Identify which cell holds the provided text, then report its (x, y) central coordinate. 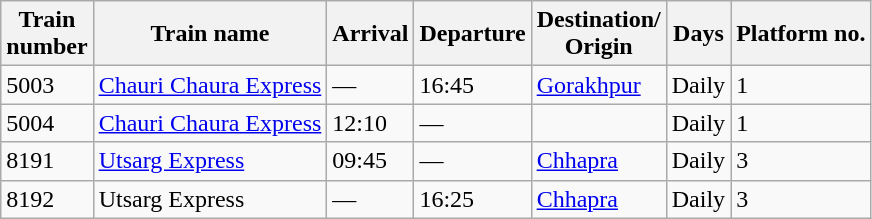
Destination/Origin (598, 34)
Gorakhpur (598, 85)
5003 (47, 85)
09:45 (370, 161)
12:10 (370, 123)
8191 (47, 161)
Platform no. (801, 34)
5004 (47, 123)
16:45 (472, 85)
Train name (210, 34)
Arrival (370, 34)
16:25 (472, 199)
Trainnumber (47, 34)
8192 (47, 199)
Days (698, 34)
Departure (472, 34)
